Determine the [x, y] coordinate at the center of the cell enclosing the given text.  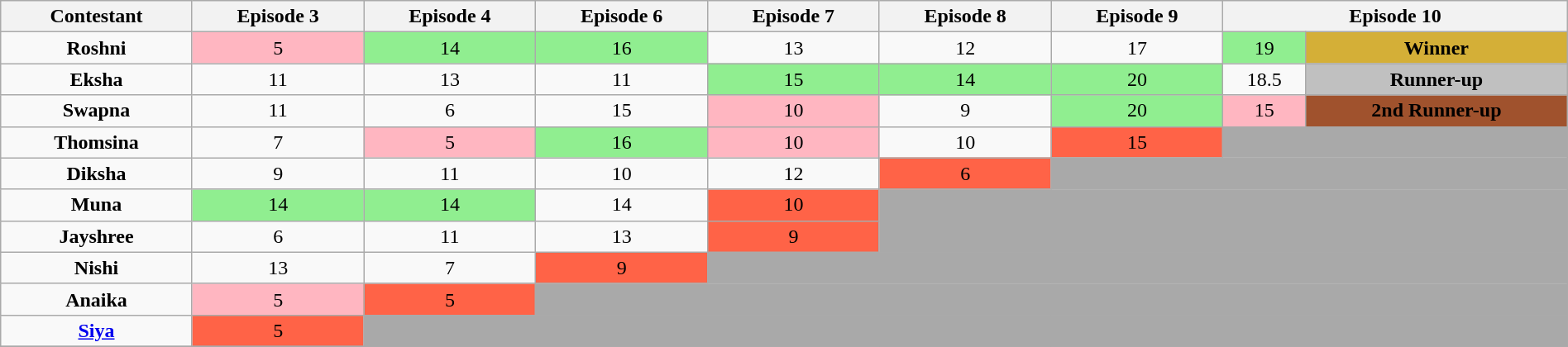
Thomsina [97, 142]
Siya [97, 330]
Runner-up [1437, 79]
Eksha [97, 79]
Jayshree [97, 236]
18.5 [1264, 79]
Contestant [97, 17]
Episode 9 [1137, 17]
Episode 3 [278, 17]
Diksha [97, 173]
Roshni [97, 48]
Muna [97, 205]
Swapna [97, 111]
Episode 4 [450, 17]
Episode 10 [1395, 17]
Episode 8 [965, 17]
Winner [1437, 48]
Anaika [97, 299]
2nd Runner-up [1437, 111]
Nishi [97, 268]
19 [1264, 48]
Episode 7 [794, 17]
Episode 6 [622, 17]
17 [1137, 48]
